For the text-containing cell, return its midpoint in [X, Y] coordinate format. 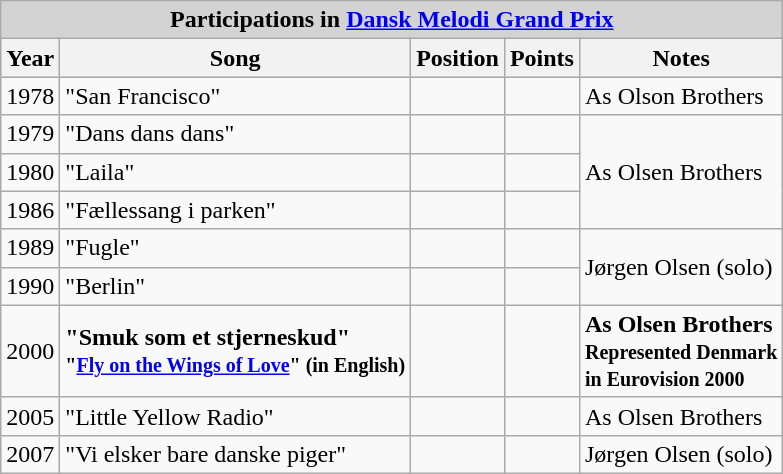
1978 [30, 96]
1986 [30, 210]
Position [458, 58]
"Laila" [236, 172]
2005 [30, 416]
Year [30, 58]
1990 [30, 286]
Points [542, 58]
Participations in Dansk Melodi Grand Prix [392, 20]
"Berlin" [236, 286]
As Olson Brothers [680, 96]
"Little Yellow Radio" [236, 416]
As Olsen Brothers Represented Denmark in Eurovision 2000 [680, 351]
"Fugle" [236, 248]
1979 [30, 134]
"Vi elsker bare danske piger" [236, 454]
2000 [30, 351]
Notes [680, 58]
"Dans dans dans" [236, 134]
1980 [30, 172]
"San Francisco" [236, 96]
"Smuk som et stjerneskud" "Fly on the Wings of Love" (in English) [236, 351]
Song [236, 58]
2007 [30, 454]
1989 [30, 248]
"Fællessang i parken" [236, 210]
